Pinpoint the cell where the given text exists, returning its (X, Y) midpoint coordinate. 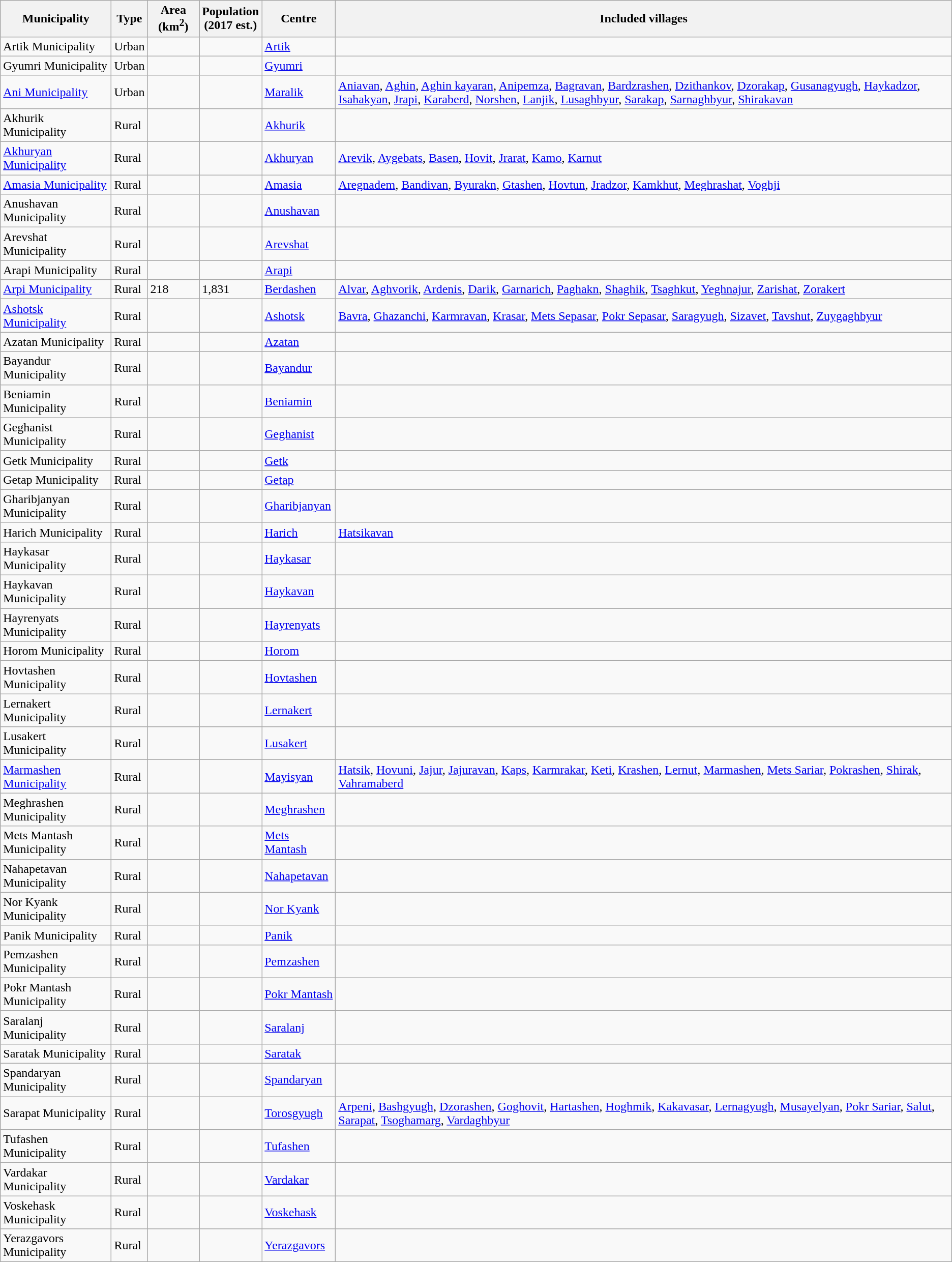
Arpi Municipality (56, 289)
Mets Mantash Municipality (56, 842)
Pokr Mantash Municipality (56, 994)
Getk (299, 460)
Ashotsk (299, 315)
Haykasar (299, 559)
Horom Municipality (56, 651)
Pemzashen Municipality (56, 961)
Bavra, Ghazanchi, Karmravan, Krasar, Mets Sepasar, Pokr Sepasar, Saragyugh, Sizavet, Tavshut, Zuygaghbyur (644, 315)
Lernakert (299, 710)
Hovtashen (299, 678)
Saralanj Municipality (56, 1028)
Bayandur (299, 368)
Getap (299, 480)
Arapi Municipality (56, 270)
Horom (299, 651)
Getap Municipality (56, 480)
Arevshat Municipality (56, 244)
Included villages (644, 19)
Arpeni, Bashgyugh, Dzorashen, Goghovit, Hartashen, Hoghmik, Kakavasar, Lernagyugh, Musayelyan, Pokr Sariar, Salut, Sarapat, Tsoghamarg, Vardaghbyur (644, 1113)
218 (173, 289)
Torosgyugh (299, 1113)
Getk Municipality (56, 460)
Nor Kyank Municipality (56, 908)
Type (129, 19)
Arevik, Aygebats, Basen, Hovit, Jrarat, Kamo, Karnut (644, 159)
Gharibjanyan (299, 506)
Alvar, Aghvorik, Ardenis, Darik, Garnarich, Paghakn, Shaghik, Tsaghkut, Yeghnajur, Zarishat, Zorakert (644, 289)
Area (km2) (173, 19)
Centre (299, 19)
Hayrenyats (299, 625)
Amasia Municipality (56, 185)
Gharibjanyan Municipality (56, 506)
Haykavan (299, 592)
Haykasar Municipality (56, 559)
Harich Municipality (56, 532)
Maralik (299, 92)
Arevshat (299, 244)
Bayandur Municipality (56, 368)
Lernakert Municipality (56, 710)
Hovtashen Municipality (56, 678)
Beniamin (299, 401)
Akhuryan Municipality (56, 159)
Beniamin Municipality (56, 401)
Hayrenyats Municipality (56, 625)
Vardakar (299, 1179)
Hatsik, Hovuni, Jajur, Jajuravan, Kaps, Karmrakar, Keti, Krashen, Lernut, Marmashen, Mets Sariar, Pokrashen, Shirak, Vahramaberd (644, 776)
Aregnadem, Bandivan, Byurakn, Gtashen, Hovtun, Jradzor, Kamkhut, Meghrashat, Voghji (644, 185)
Gyumri (299, 66)
Geghanist Municipality (56, 434)
Yerazgavors Municipality (56, 1245)
Meghrashen (299, 810)
Lusakert Municipality (56, 744)
Ani Municipality (56, 92)
Akhuryan (299, 159)
Artik (299, 46)
Arapi (299, 270)
Spandaryan Municipality (56, 1080)
Mayisyan (299, 776)
Panik Municipality (56, 935)
Haykavan Municipality (56, 592)
Nahapetavan (299, 876)
Akhurik Municipality (56, 125)
Ashotsk Municipality (56, 315)
Municipality (56, 19)
Panik (299, 935)
Saratak Municipality (56, 1053)
Spandaryan (299, 1080)
Azatan Municipality (56, 342)
Anushavan (299, 211)
Nahapetavan Municipality (56, 876)
Population(2017 est.) (231, 19)
Nor Kyank (299, 908)
Mets Mantash (299, 842)
Voskehask (299, 1213)
Tufashen (299, 1147)
Tufashen Municipality (56, 1147)
Pokr Mantash (299, 994)
Voskehask Municipality (56, 1213)
Saralanj (299, 1028)
Azatan (299, 342)
Sarapat Municipality (56, 1113)
Amasia (299, 185)
Geghanist (299, 434)
Gyumri Municipality (56, 66)
Pemzashen (299, 961)
Anushavan Municipality (56, 211)
Harich (299, 532)
Yerazgavors (299, 1245)
Vardakar Municipality (56, 1179)
Marmashen Municipality (56, 776)
Berdashen (299, 289)
Hatsikavan (644, 532)
Lusakert (299, 744)
Akhurik (299, 125)
1,831 (231, 289)
Meghrashen Municipality (56, 810)
Artik Municipality (56, 46)
Saratak (299, 1053)
